Detect which cell encompasses the target text, then output its (x, y) center coordinate. 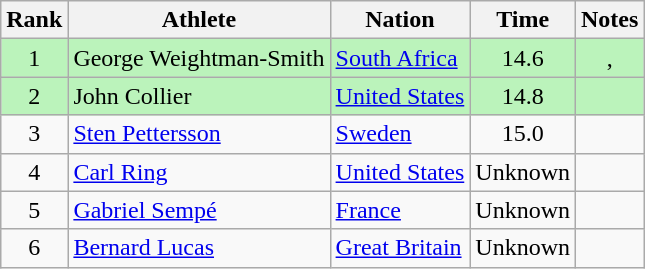
, (610, 58)
6 (34, 248)
Notes (610, 20)
5 (34, 210)
George Weightman-Smith (199, 58)
Rank (34, 20)
14.8 (523, 96)
Time (523, 20)
Athlete (199, 20)
Bernard Lucas (199, 248)
15.0 (523, 134)
Gabriel Sempé (199, 210)
Nation (400, 20)
Sten Pettersson (199, 134)
Carl Ring (199, 172)
14.6 (523, 58)
1 (34, 58)
John Collier (199, 96)
Sweden (400, 134)
France (400, 210)
4 (34, 172)
2 (34, 96)
South Africa (400, 58)
Great Britain (400, 248)
3 (34, 134)
